Provide the (X, Y) coordinate of the cell's center where the given text is located.  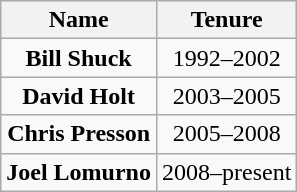
2003–2005 (226, 96)
1992–2002 (226, 58)
Bill Shuck (79, 58)
David Holt (79, 96)
2008–present (226, 172)
2005–2008 (226, 134)
Tenure (226, 20)
Joel Lomurno (79, 172)
Name (79, 20)
Chris Presson (79, 134)
